Search for the cell housing the specified text and yield its (X, Y) center coordinate. 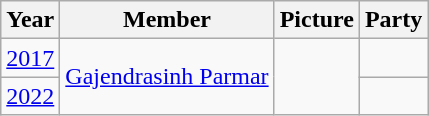
Picture (316, 20)
2017 (30, 58)
Member (167, 20)
Year (30, 20)
Party (393, 20)
Gajendrasinh Parmar (167, 77)
2022 (30, 96)
